Output the [x, y] coordinate of the center of the cell containing the given text.  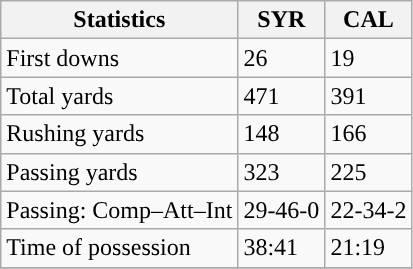
Total yards [120, 96]
Passing: Comp–Att–Int [120, 210]
CAL [368, 20]
22-34-2 [368, 210]
29-46-0 [282, 210]
26 [282, 58]
Passing yards [120, 172]
166 [368, 134]
391 [368, 96]
148 [282, 134]
21:19 [368, 248]
225 [368, 172]
SYR [282, 20]
323 [282, 172]
Time of possession [120, 248]
471 [282, 96]
Rushing yards [120, 134]
Statistics [120, 20]
19 [368, 58]
First downs [120, 58]
38:41 [282, 248]
